Pinpoint the cell where the given text exists, returning its [x, y] midpoint coordinate. 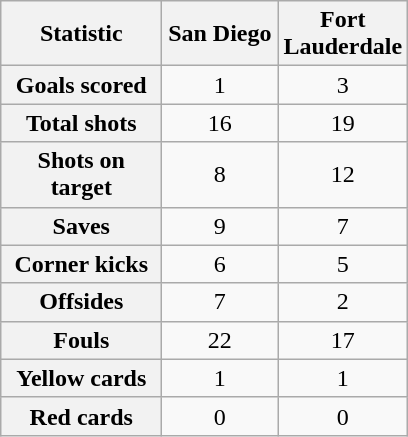
3 [343, 85]
19 [343, 123]
Corner kicks [82, 264]
Fort Lauderdale [343, 34]
Goals scored [82, 85]
5 [343, 264]
8 [220, 174]
17 [343, 340]
12 [343, 174]
Shots on target [82, 174]
22 [220, 340]
Saves [82, 226]
6 [220, 264]
Total shots [82, 123]
Statistic [82, 34]
2 [343, 302]
Offsides [82, 302]
Yellow cards [82, 378]
16 [220, 123]
9 [220, 226]
Fouls [82, 340]
San Diego [220, 34]
Red cards [82, 416]
